Detect which cell encompasses the target text, then output its (x, y) center coordinate. 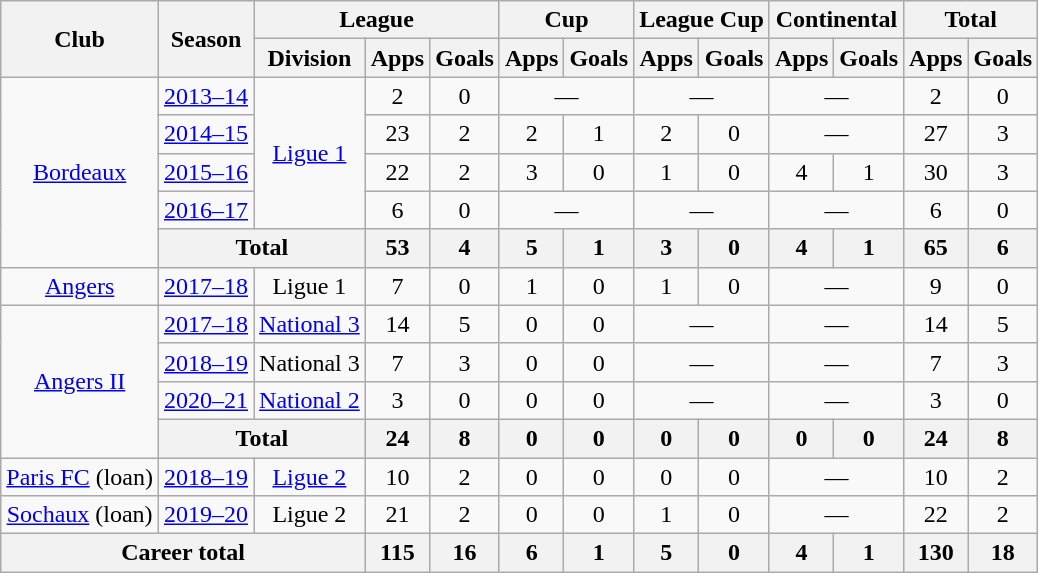
9 (936, 286)
2016–17 (206, 210)
130 (936, 553)
23 (397, 134)
18 (1003, 553)
2013–14 (206, 96)
65 (936, 248)
53 (397, 248)
Club (80, 39)
Bordeaux (80, 172)
National 2 (310, 400)
Paris FC (loan) (80, 477)
115 (397, 553)
30 (936, 172)
2014–15 (206, 134)
Career total (183, 553)
2019–20 (206, 515)
League (377, 20)
League Cup (702, 20)
Cup (566, 20)
16 (465, 553)
Division (310, 58)
Angers II (80, 381)
Sochaux (loan) (80, 515)
Continental (836, 20)
Season (206, 39)
21 (397, 515)
2020–21 (206, 400)
2015–16 (206, 172)
Angers (80, 286)
27 (936, 134)
